Provide the (x, y) coordinate of the cell's center where the given text is located.  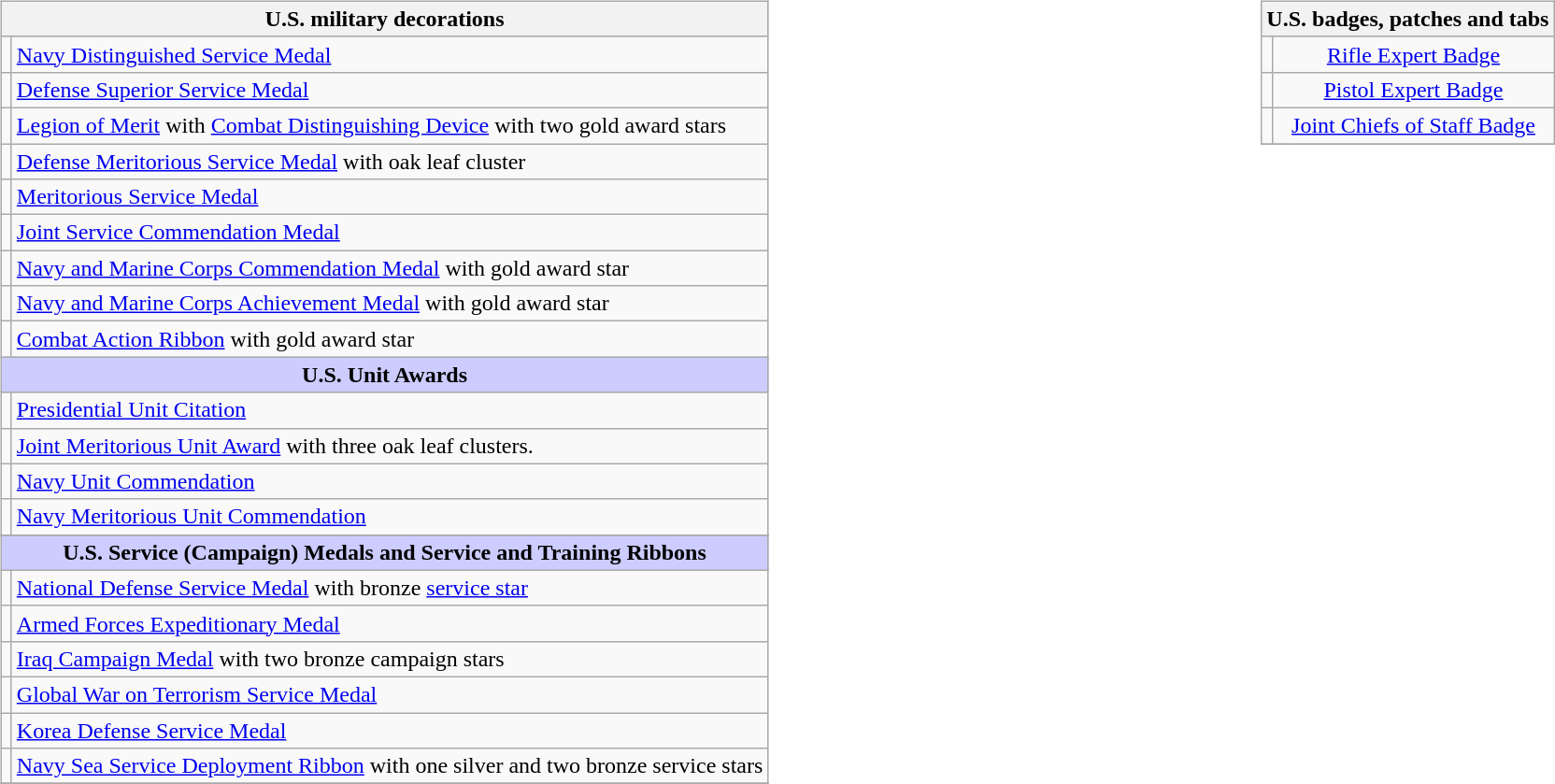
Korea Defense Service Medal (390, 730)
Defense Meritorious Service Medal with oak leaf cluster (390, 162)
Iraq Campaign Medal with two bronze campaign stars (390, 659)
Navy Distinguished Service Medal (390, 54)
Joint Chiefs of Staff Badge (1413, 125)
Legion of Merit with Combat Distinguishing Device with two gold award stars (390, 125)
Navy Unit Commendation (390, 481)
National Defense Service Medal with bronze service star (390, 588)
Armed Forces Expeditionary Medal (390, 623)
U.S. Service (Campaign) Medals and Service and Training Ribbons (385, 552)
Global War on Terrorism Service Medal (390, 694)
U.S. badges, patches and tabs (1407, 19)
Combat Action Ribbon with gold award star (390, 339)
Navy and Marine Corps Achievement Medal with gold award star (390, 304)
Navy Sea Service Deployment Ribbon with one silver and two bronze service stars (390, 766)
Joint Meritorious Unit Award with three oak leaf clusters. (390, 446)
Joint Service Commendation Medal (390, 233)
U.S. Unit Awards (385, 375)
Navy Meritorious Unit Commendation (390, 517)
Defense Superior Service Medal (390, 90)
Navy and Marine Corps Commendation Medal with gold award star (390, 268)
Rifle Expert Badge (1413, 54)
Pistol Expert Badge (1413, 90)
U.S. military decorations (385, 19)
Meritorious Service Medal (390, 197)
Presidential Unit Citation (390, 410)
